Return [x, y] of the center of cell containing provided text 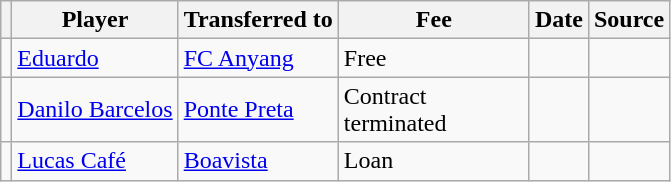
Ponte Preta [258, 110]
Source [628, 20]
FC Anyang [258, 58]
Transferred to [258, 20]
Loan [434, 161]
Lucas Café [95, 161]
Fee [434, 20]
Danilo Barcelos [95, 110]
Date [558, 20]
Boavista [258, 161]
Free [434, 58]
Player [95, 20]
Contract terminated [434, 110]
Eduardo [95, 58]
